From the cell containing the given text, extract its center point as (x, y) coordinate. 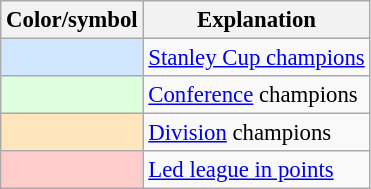
Stanley Cup champions (256, 58)
Color/symbol (72, 20)
Conference champions (256, 95)
Explanation (256, 20)
Led league in points (256, 170)
Division champions (256, 133)
